Find where the given text appears and provide that cell's center as (X, Y) coordinate. 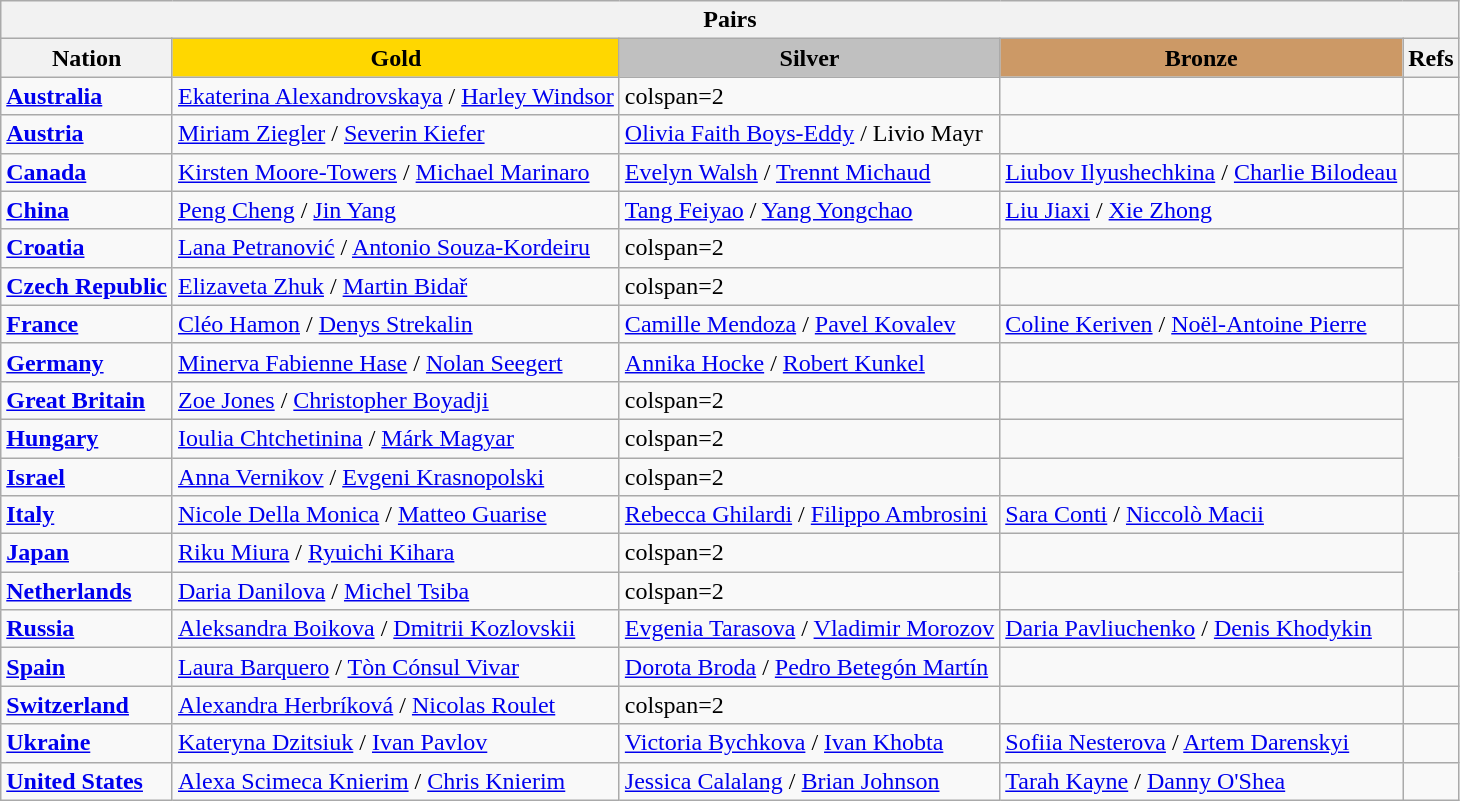
Japan (87, 553)
Refs (1431, 58)
China (87, 210)
Evgenia Tarasova / Vladimir Morozov (809, 629)
Daria Pavliuchenko / Denis Khodykin (1202, 629)
Italy (87, 515)
Tang Feiyao / Yang Yongchao (809, 210)
Elizaveta Zhuk / Martin Bidař (396, 286)
Austria (87, 134)
Miriam Ziegler / Severin Kiefer (396, 134)
Alexa Scimeca Knierim / Chris Knierim (396, 781)
Liubov Ilyushechkina / Charlie Bilodeau (1202, 172)
Australia (87, 96)
Hungary (87, 438)
Jessica Calalang / Brian Johnson (809, 781)
Germany (87, 362)
Gold (396, 58)
Aleksandra Boikova / Dmitrii Kozlovskii (396, 629)
Camille Mendoza / Pavel Kovalev (809, 324)
Sofiia Nesterova / Artem Darenskyi (1202, 743)
Daria Danilova / Michel Tsiba (396, 591)
Olivia Faith Boys-Eddy / Livio Mayr (809, 134)
Switzerland (87, 705)
Peng Cheng / Jin Yang (396, 210)
Victoria Bychkova / Ivan Khobta (809, 743)
Sara Conti / Niccolò Macii (1202, 515)
Canada (87, 172)
Russia (87, 629)
Coline Keriven / Noël-Antoine Pierre (1202, 324)
Zoe Jones / Christopher Boyadji (396, 400)
United States (87, 781)
France (87, 324)
Minerva Fabienne Hase / Nolan Seegert (396, 362)
Nation (87, 58)
Evelyn Walsh / Trennt Michaud (809, 172)
Netherlands (87, 591)
Rebecca Ghilardi / Filippo Ambrosini (809, 515)
Croatia (87, 248)
Lana Petranović / Antonio Souza-Kordeiru (396, 248)
Ioulia Chtchetinina / Márk Magyar (396, 438)
Kirsten Moore-Towers / Michael Marinaro (396, 172)
Cléo Hamon / Denys Strekalin (396, 324)
Spain (87, 667)
Riku Miura / Ryuichi Kihara (396, 553)
Czech Republic (87, 286)
Kateryna Dzitsiuk / Ivan Pavlov (396, 743)
Laura Barquero / Tòn Cónsul Vivar (396, 667)
Pairs (730, 20)
Great Britain (87, 400)
Silver (809, 58)
Annika Hocke / Robert Kunkel (809, 362)
Israel (87, 477)
Anna Vernikov / Evgeni Krasnopolski (396, 477)
Nicole Della Monica / Matteo Guarise (396, 515)
Liu Jiaxi / Xie Zhong (1202, 210)
Ekaterina Alexandrovskaya / Harley Windsor (396, 96)
Tarah Kayne / Danny O'Shea (1202, 781)
Ukraine (87, 743)
Dorota Broda / Pedro Betegón Martín (809, 667)
Bronze (1202, 58)
Alexandra Herbríková / Nicolas Roulet (396, 705)
